Provide the [X, Y] coordinate of the cell's center where the given text is located.  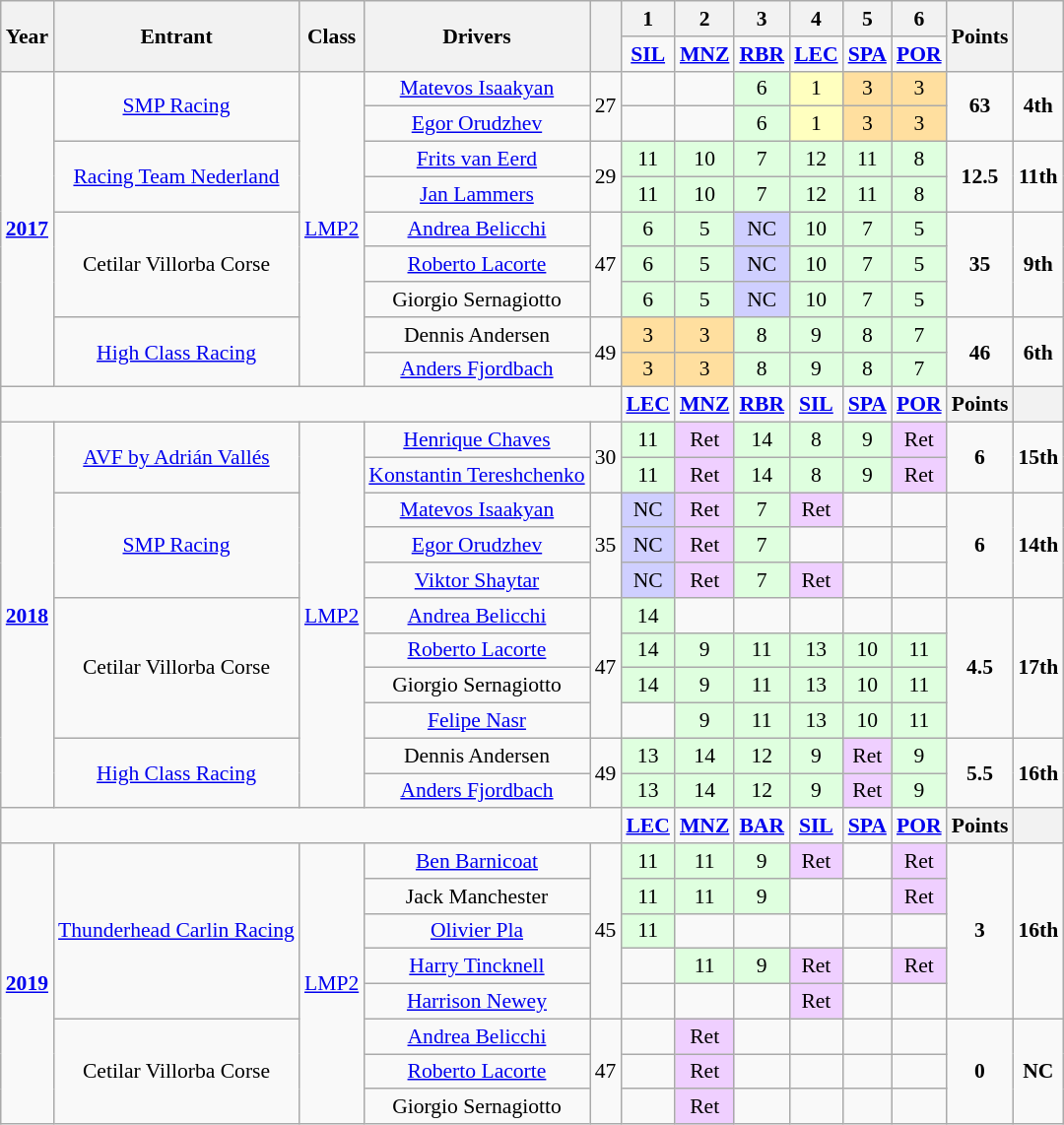
27 [606, 106]
Harry Tincknell [477, 966]
2018 [28, 616]
AVF by Adrián Vallés [176, 457]
2 [704, 19]
4 [816, 19]
6th [1038, 353]
Entrant [176, 35]
Harrison Newey [477, 1002]
Ben Barnicoat [477, 861]
Year [28, 35]
4.5 [980, 668]
4th [1038, 106]
5.5 [980, 772]
12.5 [980, 177]
0 [980, 1072]
2019 [28, 983]
Viktor Shaytar [477, 580]
45 [606, 931]
Felipe Nasr [477, 721]
30 [606, 457]
63 [980, 106]
Jan Lammers [477, 194]
Konstantin Tereshchenko [477, 475]
Olivier Pla [477, 931]
Frits van Eerd [477, 160]
29 [606, 177]
14th [1038, 546]
Drivers [477, 35]
BAR [762, 827]
2017 [28, 229]
Thunderhead Carlin Racing [176, 931]
11th [1038, 177]
17th [1038, 668]
Class [331, 35]
46 [980, 353]
15th [1038, 457]
9th [1038, 264]
Racing Team Nederland [176, 177]
Henrique Chaves [477, 440]
Jack Manchester [477, 896]
